Return the (X, Y) coordinate for the center point of the cell that contains the specified text.  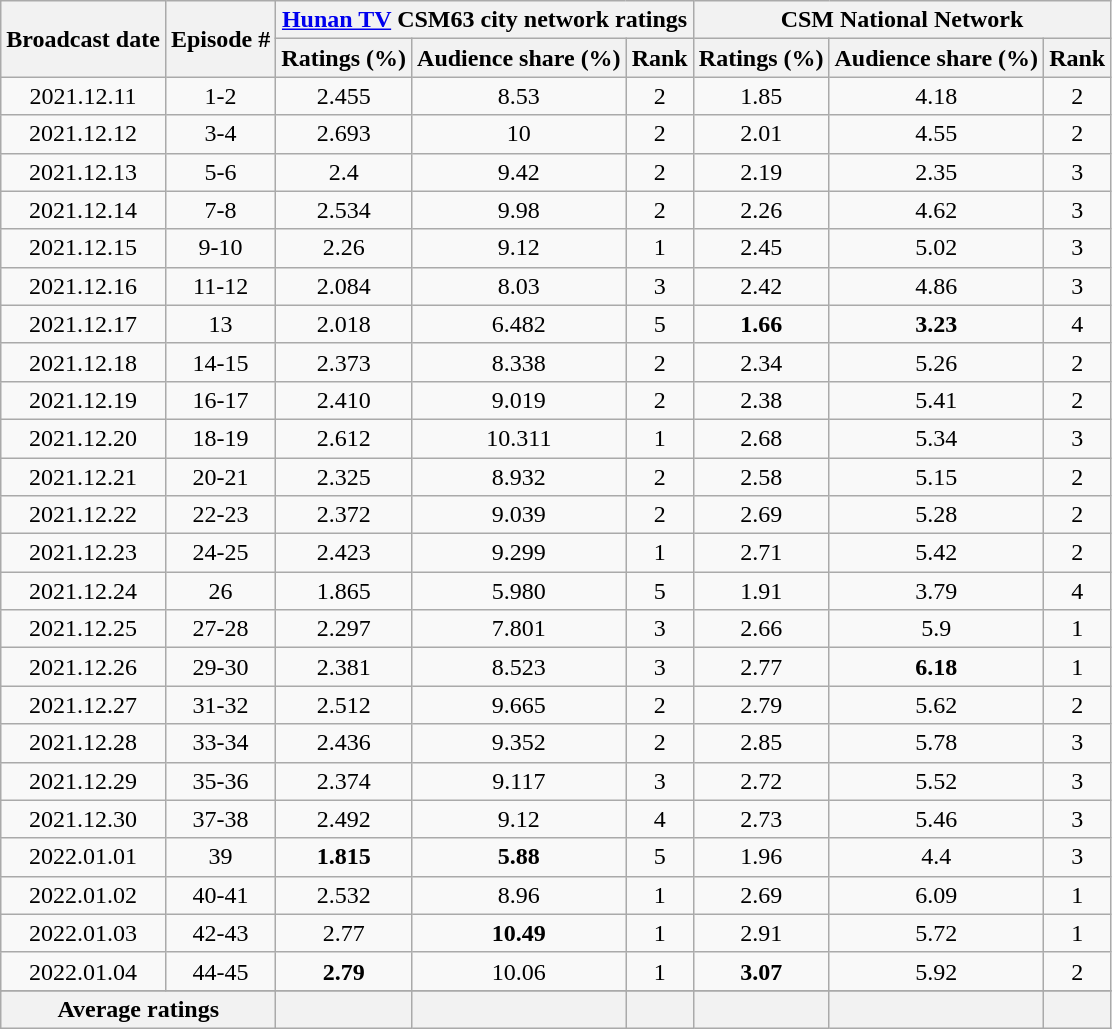
2.612 (344, 438)
8.523 (520, 667)
2021.12.19 (84, 400)
2021.12.20 (84, 438)
10.06 (520, 971)
2021.12.17 (84, 324)
9-10 (220, 248)
2.084 (344, 286)
9.665 (520, 705)
24-25 (220, 553)
2.85 (761, 743)
35-36 (220, 781)
2021.12.15 (84, 248)
2.35 (936, 172)
1.85 (761, 96)
29-30 (220, 667)
2.01 (761, 134)
2.410 (344, 400)
2.42 (761, 286)
2021.12.30 (84, 819)
2021.12.21 (84, 477)
2021.12.18 (84, 362)
2.512 (344, 705)
2021.12.29 (84, 781)
Episode # (220, 39)
2.374 (344, 781)
2.34 (761, 362)
8.338 (520, 362)
44-45 (220, 971)
5.9 (936, 629)
2.71 (761, 553)
2021.12.23 (84, 553)
2022.01.02 (84, 895)
5.52 (936, 781)
5.88 (520, 857)
10 (520, 134)
5.41 (936, 400)
42-43 (220, 933)
11-12 (220, 286)
1.815 (344, 857)
2.58 (761, 477)
20-21 (220, 477)
Average ratings (138, 1009)
2022.01.04 (84, 971)
4.4 (936, 857)
1.66 (761, 324)
10.311 (520, 438)
4.18 (936, 96)
2021.12.26 (84, 667)
5.42 (936, 553)
2.91 (761, 933)
2021.12.14 (84, 210)
2021.12.11 (84, 96)
4.55 (936, 134)
3-4 (220, 134)
2021.12.13 (84, 172)
8.932 (520, 477)
2.66 (761, 629)
2.19 (761, 172)
27-28 (220, 629)
7.801 (520, 629)
9.117 (520, 781)
Hunan TV CSM63 city network ratings (484, 20)
2.72 (761, 781)
2.436 (344, 743)
6.09 (936, 895)
2.38 (761, 400)
40-41 (220, 895)
39 (220, 857)
8.96 (520, 895)
4.86 (936, 286)
2021.12.22 (84, 515)
2.373 (344, 362)
2.455 (344, 96)
37-38 (220, 819)
2021.12.28 (84, 743)
2022.01.03 (84, 933)
26 (220, 591)
2.297 (344, 629)
5.92 (936, 971)
2.534 (344, 210)
5.34 (936, 438)
1.865 (344, 591)
2.325 (344, 477)
9.019 (520, 400)
7-8 (220, 210)
13 (220, 324)
10.49 (520, 933)
2021.12.16 (84, 286)
8.03 (520, 286)
3.07 (761, 971)
6.482 (520, 324)
4.62 (936, 210)
5.62 (936, 705)
5.02 (936, 248)
5.15 (936, 477)
2021.12.24 (84, 591)
2.693 (344, 134)
Broadcast date (84, 39)
2.532 (344, 895)
CSM National Network (902, 20)
2.73 (761, 819)
5.28 (936, 515)
18-19 (220, 438)
9.98 (520, 210)
9.039 (520, 515)
14-15 (220, 362)
5.980 (520, 591)
2.4 (344, 172)
2.372 (344, 515)
31-32 (220, 705)
2.423 (344, 553)
6.18 (936, 667)
2021.12.27 (84, 705)
9.42 (520, 172)
1.96 (761, 857)
5-6 (220, 172)
3.79 (936, 591)
2.45 (761, 248)
3.23 (936, 324)
2022.01.01 (84, 857)
5.78 (936, 743)
1-2 (220, 96)
16-17 (220, 400)
2.492 (344, 819)
1.91 (761, 591)
5.26 (936, 362)
2.018 (344, 324)
5.46 (936, 819)
2021.12.25 (84, 629)
2.381 (344, 667)
5.72 (936, 933)
2.68 (761, 438)
22-23 (220, 515)
9.299 (520, 553)
8.53 (520, 96)
2021.12.12 (84, 134)
33-34 (220, 743)
9.352 (520, 743)
